Extract the (X, Y) coordinate from the center of the cell holding the provided text.  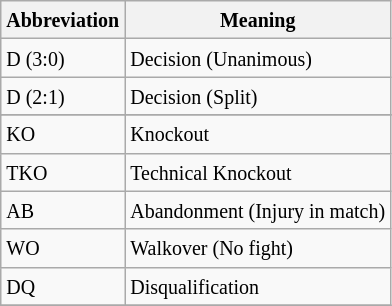
Walkover (No fight) (258, 248)
TKO (63, 172)
Knockout (258, 134)
WO (63, 248)
Disqualification (258, 286)
D (3:0) (63, 58)
Meaning (258, 20)
Technical Knockout (258, 172)
Decision (Split) (258, 96)
KO (63, 134)
DQ (63, 286)
Abandonment (Injury in match) (258, 210)
D (2:1) (63, 96)
Decision (Unanimous) (258, 58)
Abbreviation (63, 20)
AB (63, 210)
